Provide the (X, Y) coordinate of the cell's center where the given text is located.  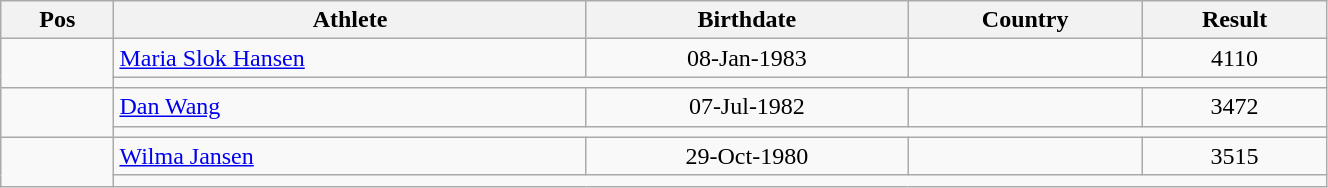
Dan Wang (350, 107)
29-Oct-1980 (747, 156)
08-Jan-1983 (747, 58)
3515 (1235, 156)
Athlete (350, 20)
4110 (1235, 58)
Result (1235, 20)
Country (1026, 20)
3472 (1235, 107)
Wilma Jansen (350, 156)
Maria Slok Hansen (350, 58)
Pos (58, 20)
07-Jul-1982 (747, 107)
Birthdate (747, 20)
